Find where the given text appears and provide that cell's center as (X, Y) coordinate. 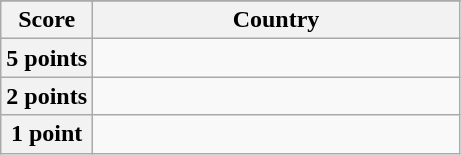
2 points (47, 96)
5 points (47, 58)
Score (47, 20)
1 point (47, 134)
Country (276, 20)
